Extract the (X, Y) coordinate from the center of the cell holding the provided text.  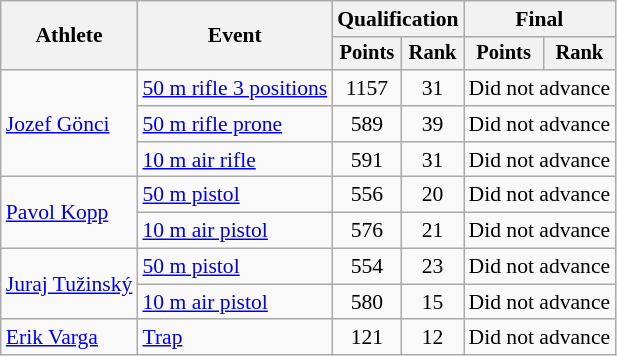
Pavol Kopp (70, 212)
39 (433, 124)
15 (433, 302)
Erik Varga (70, 338)
121 (366, 338)
23 (433, 267)
50 m rifle prone (234, 124)
589 (366, 124)
12 (433, 338)
50 m rifle 3 positions (234, 88)
554 (366, 267)
Final (540, 19)
1157 (366, 88)
20 (433, 195)
576 (366, 231)
Trap (234, 338)
Juraj Tužinský (70, 284)
556 (366, 195)
Athlete (70, 36)
Jozef Gönci (70, 124)
21 (433, 231)
Event (234, 36)
10 m air rifle (234, 160)
Qualification (398, 19)
591 (366, 160)
580 (366, 302)
